Search for the cell housing the specified text and yield its (X, Y) center coordinate. 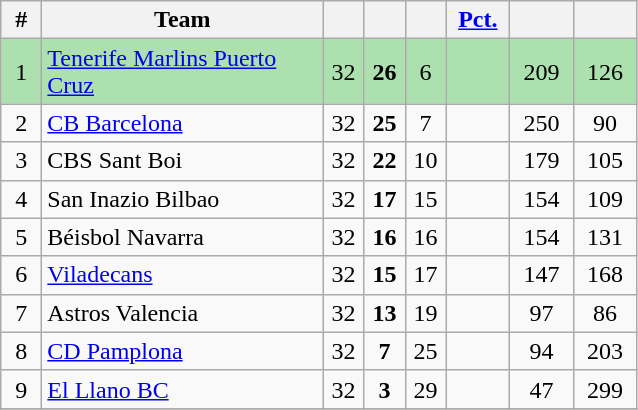
109 (605, 199)
105 (605, 161)
131 (605, 237)
1 (22, 72)
203 (605, 351)
179 (542, 161)
94 (542, 351)
2 (22, 123)
22 (384, 161)
9 (22, 389)
10 (426, 161)
5 (22, 237)
El Llano BC (182, 389)
97 (542, 313)
26 (384, 72)
Viladecans (182, 275)
250 (542, 123)
29 (426, 389)
8 (22, 351)
Astros Valencia (182, 313)
San Inazio Bilbao (182, 199)
CB Barcelona (182, 123)
126 (605, 72)
Team (182, 20)
Tenerife Marlins Puerto Cruz (182, 72)
90 (605, 123)
299 (605, 389)
168 (605, 275)
Pct. (478, 20)
Béisbol Navarra (182, 237)
4 (22, 199)
86 (605, 313)
13 (384, 313)
CD Pamplona (182, 351)
CBS Sant Boi (182, 161)
47 (542, 389)
19 (426, 313)
# (22, 20)
147 (542, 275)
209 (542, 72)
